Capture the cell that displays the provided text and extract its (X, Y) central coordinate. 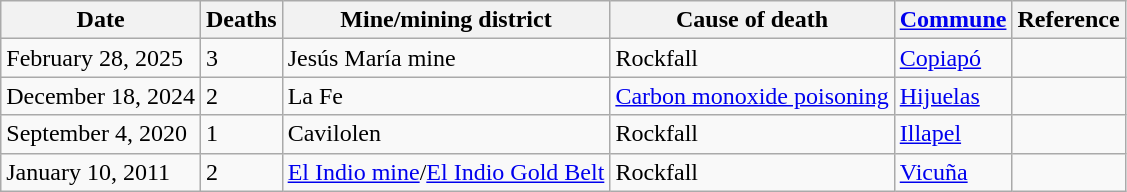
Deaths (241, 20)
December 18, 2024 (101, 96)
Cause of death (752, 20)
La Fe (446, 96)
February 28, 2025 (101, 58)
Vicuña (953, 172)
January 10, 2011 (101, 172)
1 (241, 134)
3 (241, 58)
Jesús María mine (446, 58)
Cavilolen (446, 134)
Carbon monoxide poisoning (752, 96)
Mine/mining district (446, 20)
Reference (1068, 20)
September 4, 2020 (101, 134)
Commune (953, 20)
El Indio mine/El Indio Gold Belt (446, 172)
Illapel (953, 134)
Date (101, 20)
Copiapó (953, 58)
Hijuelas (953, 96)
